Find where the given text appears and provide that cell's center as (X, Y) coordinate. 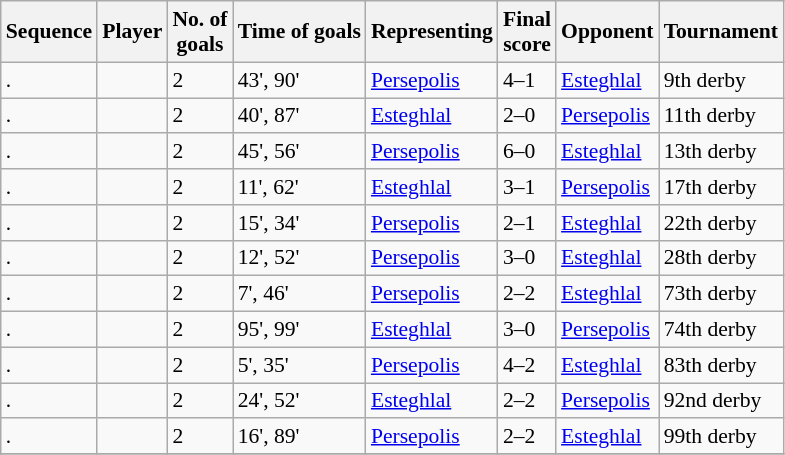
6–0 (527, 152)
11', 62' (300, 187)
24', 52' (300, 401)
13th derby (721, 152)
74th derby (721, 330)
Sequence (49, 32)
4–1 (527, 80)
83th derby (721, 365)
40', 87' (300, 116)
11th derby (721, 116)
15', 34' (300, 223)
92nd derby (721, 401)
Representing (432, 32)
17th derby (721, 187)
2–0 (527, 116)
16', 89' (300, 437)
2–1 (527, 223)
73th derby (721, 294)
28th derby (721, 258)
45', 56' (300, 152)
No. ofgoals (200, 32)
4–2 (527, 365)
5', 35' (300, 365)
43', 90' (300, 80)
99th derby (721, 437)
12', 52' (300, 258)
Player (132, 32)
Tournament (721, 32)
9th derby (721, 80)
Finalscore (527, 32)
3–1 (527, 187)
95', 99' (300, 330)
Time of goals (300, 32)
Opponent (608, 32)
7', 46' (300, 294)
22th derby (721, 223)
